Return the (X, Y) coordinate for the center point of the cell that contains the specified text.  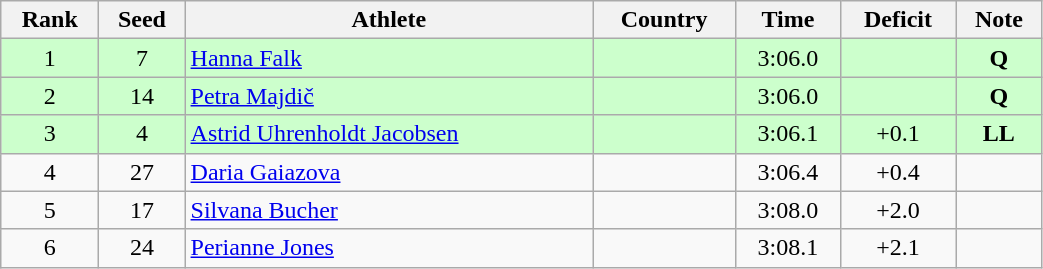
24 (142, 248)
17 (142, 210)
6 (50, 248)
+2.1 (898, 248)
+2.0 (898, 210)
Seed (142, 20)
Rank (50, 20)
3:08.0 (788, 210)
+0.1 (898, 134)
1 (50, 58)
5 (50, 210)
Country (664, 20)
3:08.1 (788, 248)
Petra Majdič (389, 96)
2 (50, 96)
3:06.4 (788, 172)
+0.4 (898, 172)
LL (999, 134)
Silvana Bucher (389, 210)
Time (788, 20)
Astrid Uhrenholdt Jacobsen (389, 134)
Hanna Falk (389, 58)
3 (50, 134)
Perianne Jones (389, 248)
3:06.1 (788, 134)
Athlete (389, 20)
27 (142, 172)
7 (142, 58)
Daria Gaiazova (389, 172)
Deficit (898, 20)
Note (999, 20)
14 (142, 96)
